Search for the cell housing the specified text and yield its (X, Y) center coordinate. 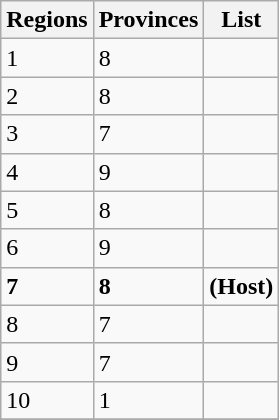
3 (47, 134)
Regions (47, 20)
List (242, 20)
Provinces (148, 20)
5 (47, 210)
10 (47, 400)
6 (47, 248)
(Host) (242, 286)
2 (47, 96)
4 (47, 172)
